Identify which cell holds the provided text, then report its [X, Y] central coordinate. 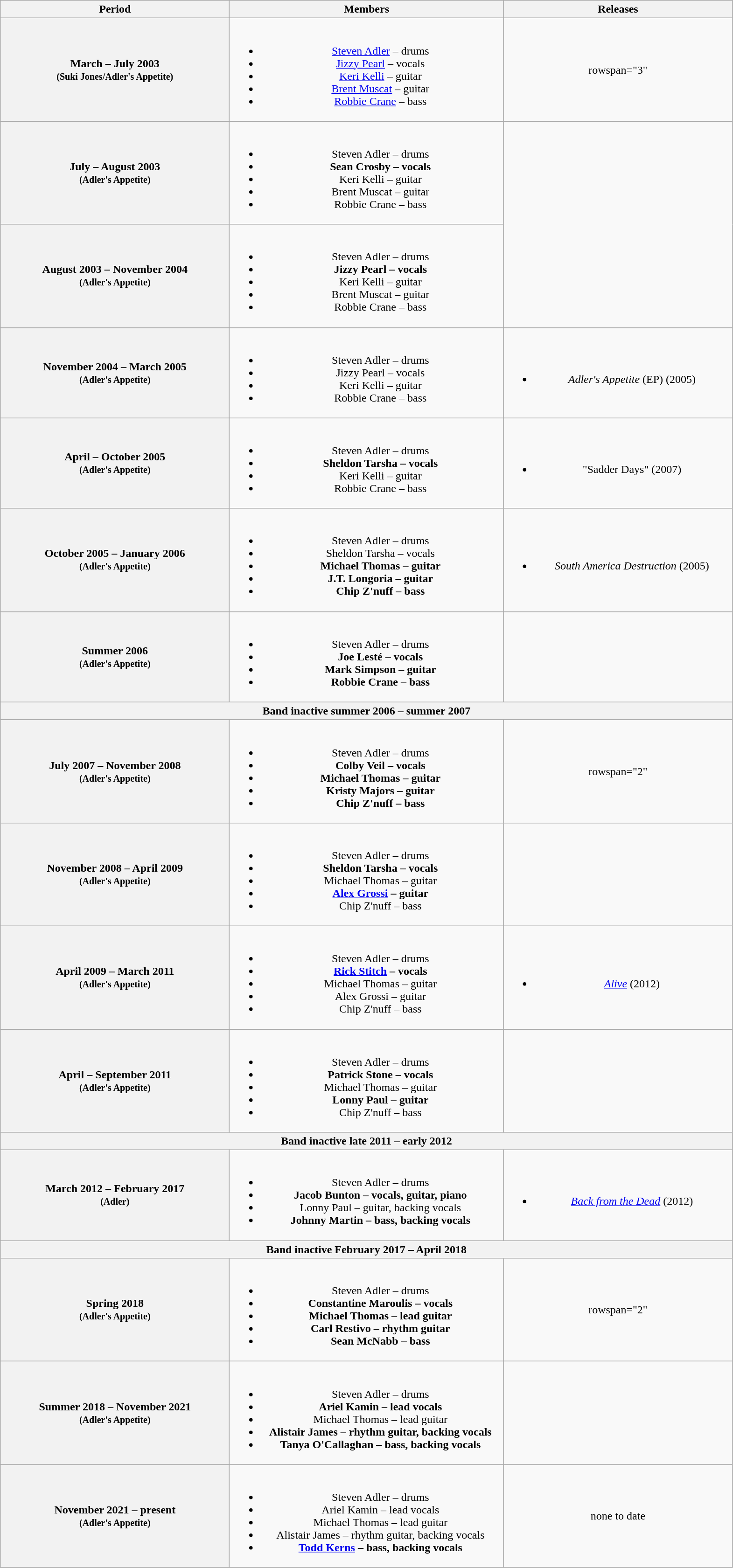
Period [115, 9]
"Sadder Days" (2007) [618, 463]
Adler's Appetite (EP) (2005) [618, 373]
Steven Adler – drumsSheldon Tarsha – vocalsKeri Kelli – guitarRobbie Crane – bass [367, 463]
rowspan="3" [618, 70]
October 2005 – January 2006(Adler's Appetite) [115, 560]
Band inactive summer 2006 – summer 2007 [367, 711]
Releases [618, 9]
April – September 2011(Adler's Appetite) [115, 1080]
Steven Adler – drumsJoe Lesté – vocalsMark Simpson – guitarRobbie Crane – bass [367, 657]
Band inactive February 2017 – April 2018 [367, 1249]
Back from the Dead (2012) [618, 1195]
August 2003 – November 2004(Adler's Appetite) [115, 276]
July – August 2003(Adler's Appetite) [115, 173]
Steven Adler – drumsJacob Bunton – vocals, guitar, pianoLonny Paul – guitar, backing vocalsJohnny Martin – bass, backing vocals [367, 1195]
November 2004 – March 2005(Adler's Appetite) [115, 373]
March – July 2003(Suki Jones/Adler's Appetite) [115, 70]
November 2008 – April 2009(Adler's Appetite) [115, 874]
Alive (2012) [618, 978]
Steven Adler – drumsSheldon Tarsha – vocalsMichael Thomas – guitarJ.T. Longoria – guitarChip Z'nuff – bass [367, 560]
Band inactive late 2011 – early 2012 [367, 1141]
Steven Adler – drumsColby Veil – vocalsMichael Thomas – guitarKristy Majors – guitarChip Z'nuff – bass [367, 771]
Summer 2018 – November 2021(Adler's Appetite) [115, 1413]
Steven Adler – drumsSean Crosby – vocalsKeri Kelli – guitarBrent Muscat – guitarRobbie Crane – bass [367, 173]
July 2007 – November 2008(Adler's Appetite) [115, 771]
April 2009 – March 2011(Adler's Appetite) [115, 978]
Steven Adler – drumsJizzy Pearl – vocalsKeri Kelli – guitarRobbie Crane – bass [367, 373]
none to date [618, 1516]
Steven Adler – drumsRick Stitch – vocalsMichael Thomas – guitarAlex Grossi – guitarChip Z'nuff – bass [367, 978]
Steven Adler – drumsSheldon Tarsha – vocalsMichael Thomas – guitarAlex Grossi – guitarChip Z'nuff – bass [367, 874]
Members [367, 9]
Steven Adler – drumsPatrick Stone – vocalsMichael Thomas – guitarLonny Paul – guitarChip Z'nuff – bass [367, 1080]
South America Destruction (2005) [618, 560]
April – October 2005(Adler's Appetite) [115, 463]
Spring 2018(Adler's Appetite) [115, 1310]
November 2021 – present(Adler's Appetite) [115, 1516]
March 2012 – February 2017(Adler) [115, 1195]
Summer 2006(Adler's Appetite) [115, 657]
Steven Adler – drumsConstantine Maroulis – vocalsMichael Thomas – lead guitarCarl Restivo – rhythm guitarSean McNabb – bass [367, 1310]
